From the cell containing the given text, extract its center point as [x, y] coordinate. 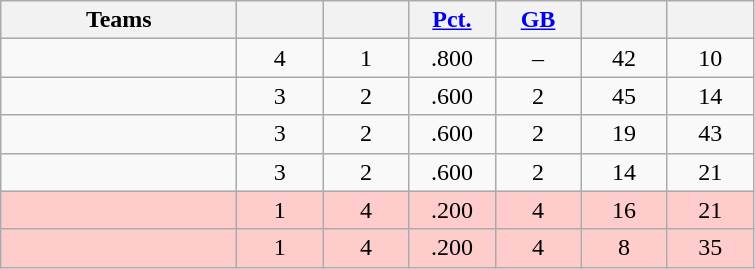
8 [624, 248]
– [538, 58]
.800 [452, 58]
10 [710, 58]
43 [710, 134]
45 [624, 96]
42 [624, 58]
Pct. [452, 20]
Teams [119, 20]
16 [624, 210]
35 [710, 248]
19 [624, 134]
GB [538, 20]
